Provide the [X, Y] coordinate of the cell's center where the given text is located.  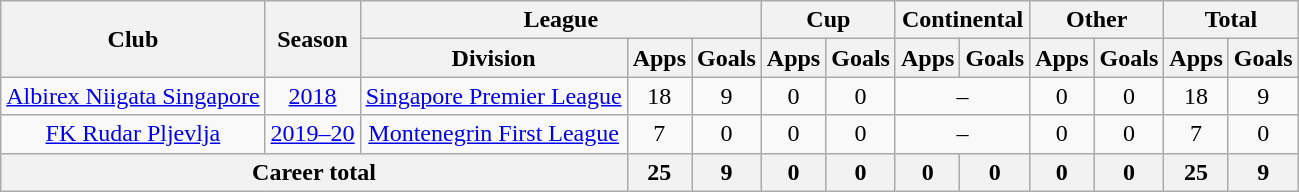
League [560, 20]
Career total [314, 172]
Club [133, 39]
Cup [828, 20]
Continental [962, 20]
FK Rudar Pljevlja [133, 134]
Singapore Premier League [494, 96]
Other [1097, 20]
Total [1231, 20]
2018 [312, 96]
2019–20 [312, 134]
Division [494, 58]
Montenegrin First League [494, 134]
Season [312, 39]
Albirex Niigata Singapore [133, 96]
